Find where the given text appears and provide that cell's center as (x, y) coordinate. 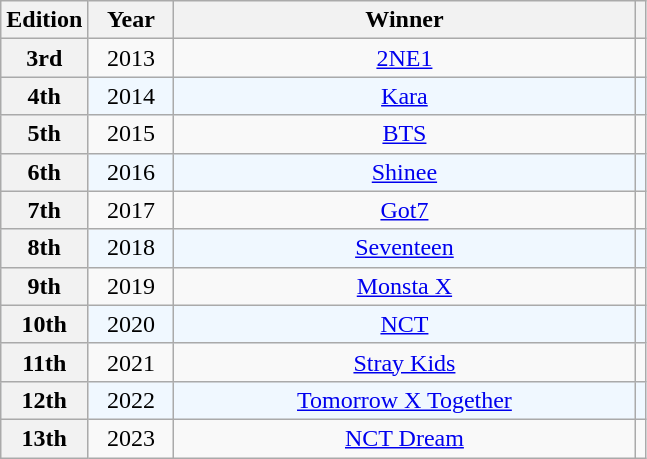
Seventeen (404, 248)
7th (44, 210)
2018 (131, 248)
NCT Dream (404, 438)
Year (131, 20)
2023 (131, 438)
NCT (404, 324)
9th (44, 286)
Got7 (404, 210)
12th (44, 400)
2020 (131, 324)
Stray Kids (404, 362)
2015 (131, 134)
10th (44, 324)
BTS (404, 134)
2013 (131, 58)
2NE1 (404, 58)
2021 (131, 362)
11th (44, 362)
2017 (131, 210)
8th (44, 248)
2014 (131, 96)
Tomorrow X Together (404, 400)
6th (44, 172)
Kara (404, 96)
2016 (131, 172)
5th (44, 134)
Edition (44, 20)
2022 (131, 400)
Winner (404, 20)
13th (44, 438)
3rd (44, 58)
4th (44, 96)
Monsta X (404, 286)
Shinee (404, 172)
2019 (131, 286)
